Detect which cell encompasses the target text, then output its (X, Y) center coordinate. 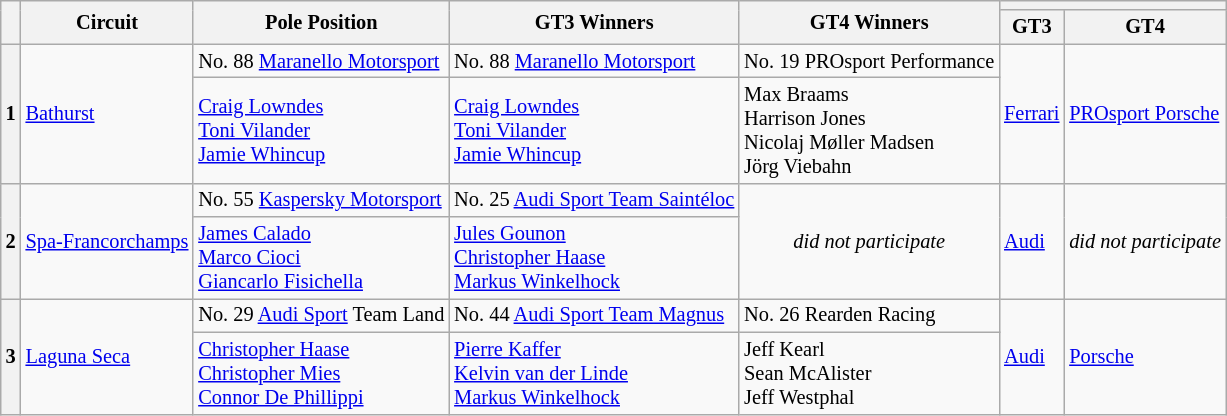
Porsche (1144, 356)
Jules Gounon Christopher Haase Markus Winkelhock (594, 258)
No. 19 PROsport Performance (869, 61)
Circuit (108, 22)
1 (11, 114)
GT3 (1032, 27)
Pierre Kaffer Kelvin van der Linde Markus Winkelhock (594, 373)
James Calado Marco Cioci Giancarlo Fisichella (321, 258)
Jeff Kearl Sean McAlister Jeff Westphal (869, 373)
Christopher Haase Christopher Mies Connor De Phillippi (321, 373)
No. 25 Audi Sport Team Saintéloc (594, 200)
Ferrari (1032, 114)
No. 55 Kaspersky Motorsport (321, 200)
Spa-Francorchamps (108, 240)
2 (11, 240)
Max Braams Harrison Jones Nicolaj Møller Madsen Jörg Viebahn (869, 130)
GT3 Winners (594, 22)
PROsport Porsche (1144, 114)
Bathurst (108, 114)
No. 26 Rearden Racing (869, 315)
GT4 Winners (869, 22)
Laguna Seca (108, 356)
3 (11, 356)
Pole Position (321, 22)
No. 44 Audi Sport Team Magnus (594, 315)
No. 29 Audi Sport Team Land (321, 315)
GT4 (1144, 27)
